From the cell containing the given text, extract its center point as (x, y) coordinate. 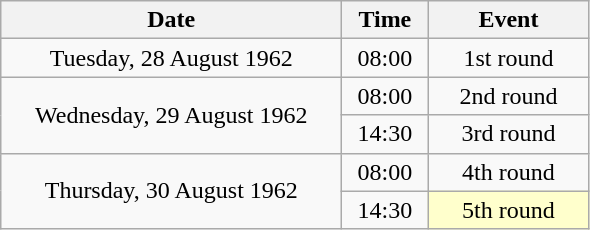
Time (385, 20)
4th round (508, 172)
Wednesday, 29 August 1962 (172, 115)
Date (172, 20)
2nd round (508, 96)
Thursday, 30 August 1962 (172, 191)
Event (508, 20)
Tuesday, 28 August 1962 (172, 58)
5th round (508, 210)
1st round (508, 58)
3rd round (508, 134)
